Determine the (X, Y) coordinate at the center of the cell enclosing the given text.  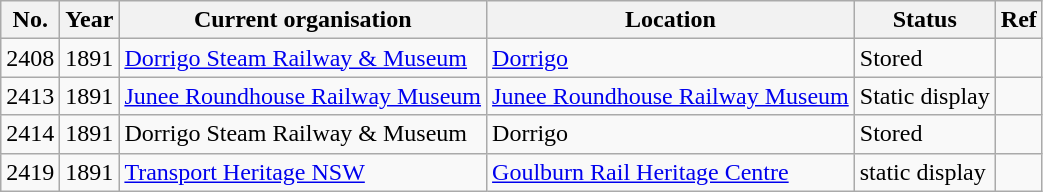
Location (671, 20)
static display (924, 172)
No. (30, 20)
Current organisation (303, 20)
Status (924, 20)
Transport Heritage NSW (303, 172)
Year (90, 20)
2413 (30, 96)
2414 (30, 134)
2408 (30, 58)
2419 (30, 172)
Static display (924, 96)
Ref (1018, 20)
Goulburn Rail Heritage Centre (671, 172)
